Determine the [x, y] coordinate at the center of the cell enclosing the given text.  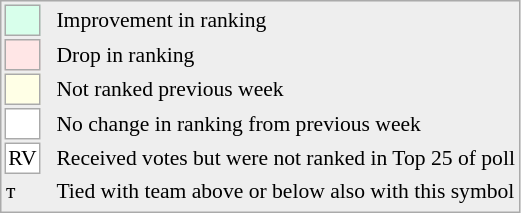
Improvement in ranking [286, 20]
No change in ranking from previous week [286, 124]
RV [22, 158]
т [22, 191]
Tied with team above or below also with this symbol [286, 191]
Received votes but were not ranked in Top 25 of poll [286, 158]
Drop in ranking [286, 55]
Not ranked previous week [286, 90]
